Extract the [x, y] coordinate from the center of the cell holding the provided text.  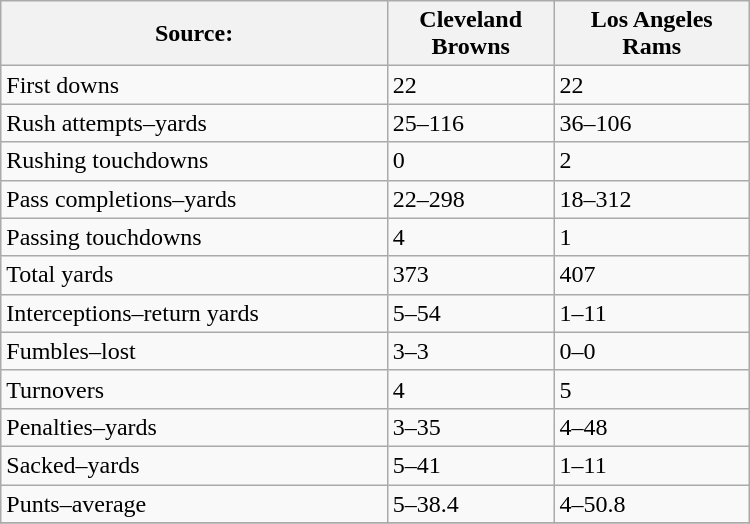
25–116 [470, 123]
Rushing touchdowns [194, 161]
407 [652, 275]
5–54 [470, 313]
0 [470, 161]
18–312 [652, 199]
Interceptions–return yards [194, 313]
4–48 [652, 427]
Rush attempts–yards [194, 123]
2 [652, 161]
22–298 [470, 199]
ClevelandBrowns [470, 34]
Fumbles–lost [194, 351]
Los AngelesRams [652, 34]
First downs [194, 85]
Turnovers [194, 389]
4–50.8 [652, 503]
3–35 [470, 427]
Penalties–yards [194, 427]
373 [470, 275]
3–3 [470, 351]
Sacked–yards [194, 465]
Source: [194, 34]
36–106 [652, 123]
1 [652, 237]
5–41 [470, 465]
Passing touchdowns [194, 237]
5–38.4 [470, 503]
Pass completions–yards [194, 199]
Total yards [194, 275]
Punts–average [194, 503]
0–0 [652, 351]
5 [652, 389]
